Scan for the cell matching the given text and deliver its [X, Y] coordinate at center. 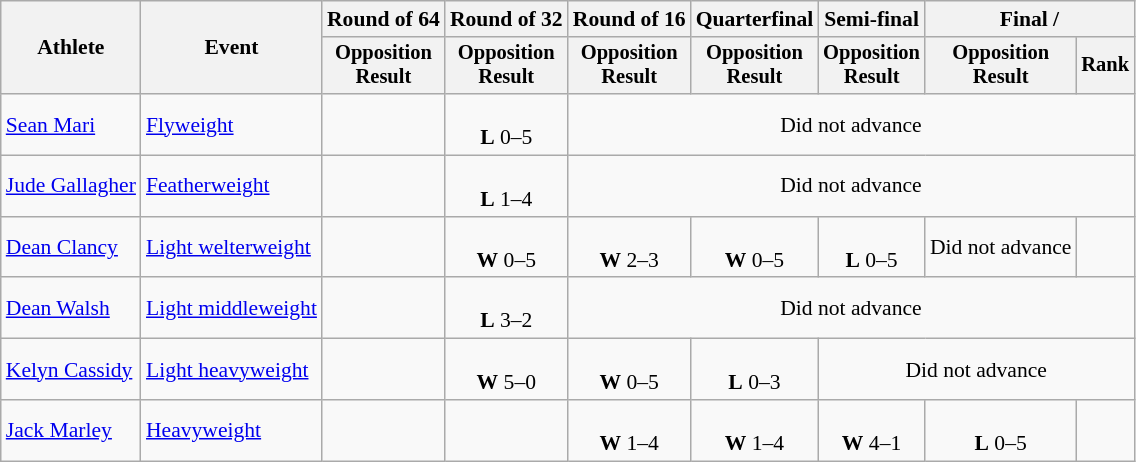
Final / [1030, 19]
Jack Marley [71, 430]
Athlete [71, 48]
Jude Gallagher [71, 186]
Quarterfinal [755, 19]
Rank [1105, 66]
Dean Clancy [71, 248]
Kelyn Cassidy [71, 370]
L 0–3 [755, 370]
L 1–4 [506, 186]
Flyweight [232, 124]
Light heavyweight [232, 370]
W 2–3 [630, 248]
W 5–0 [506, 370]
L 3–2 [506, 308]
Featherweight [232, 186]
Round of 64 [384, 19]
Dean Walsh [71, 308]
Semi-final [872, 19]
Sean Mari [71, 124]
Heavyweight [232, 430]
Light welterweight [232, 248]
Round of 32 [506, 19]
Round of 16 [630, 19]
W 4–1 [872, 430]
Event [232, 48]
Light middleweight [232, 308]
